Locate the cell with the specified text and output its [X, Y] center coordinate. 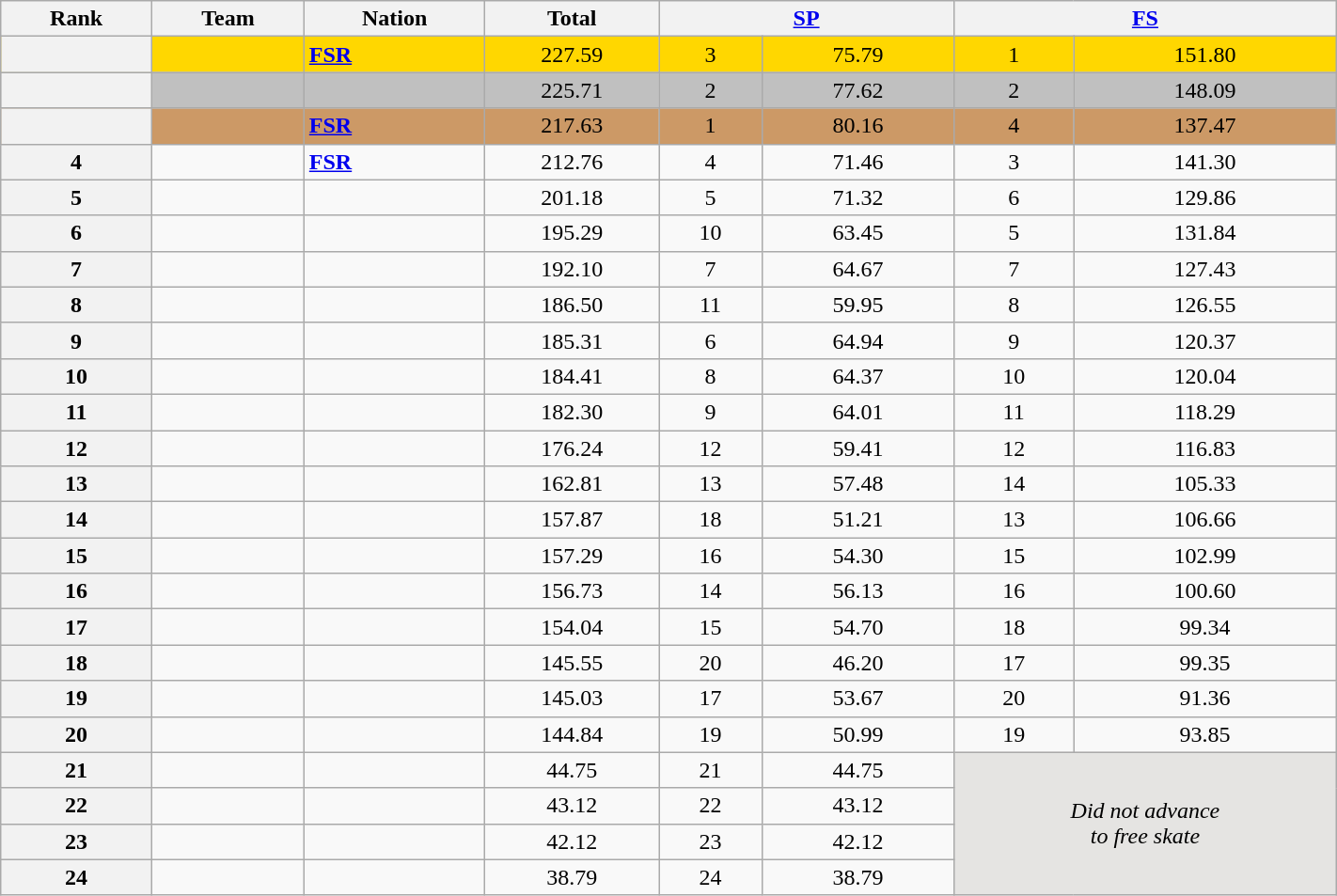
46.20 [858, 663]
156.73 [572, 591]
63.45 [858, 233]
157.87 [572, 520]
118.29 [1205, 412]
145.55 [572, 663]
77.62 [858, 90]
151.80 [1205, 55]
Team [228, 19]
176.24 [572, 448]
FS [1145, 19]
Rank [77, 19]
53.67 [858, 699]
141.30 [1205, 162]
195.29 [572, 233]
Did not advanceto free skate [1145, 824]
64.67 [858, 269]
102.99 [1205, 556]
120.04 [1205, 376]
59.95 [858, 305]
212.76 [572, 162]
64.01 [858, 412]
185.31 [572, 340]
Nation [395, 19]
154.04 [572, 627]
127.43 [1205, 269]
71.32 [858, 197]
56.13 [858, 591]
93.85 [1205, 734]
51.21 [858, 520]
148.09 [1205, 90]
75.79 [858, 55]
99.34 [1205, 627]
99.35 [1205, 663]
227.59 [572, 55]
131.84 [1205, 233]
71.46 [858, 162]
91.36 [1205, 699]
126.55 [1205, 305]
64.94 [858, 340]
145.03 [572, 699]
106.66 [1205, 520]
SP [807, 19]
225.71 [572, 90]
157.29 [572, 556]
Total [572, 19]
144.84 [572, 734]
217.63 [572, 126]
162.81 [572, 484]
137.47 [1205, 126]
50.99 [858, 734]
116.83 [1205, 448]
59.41 [858, 448]
54.30 [858, 556]
182.30 [572, 412]
184.41 [572, 376]
54.70 [858, 627]
64.37 [858, 376]
192.10 [572, 269]
129.86 [1205, 197]
100.60 [1205, 591]
186.50 [572, 305]
105.33 [1205, 484]
120.37 [1205, 340]
80.16 [858, 126]
201.18 [572, 197]
57.48 [858, 484]
